Find where the given text appears and provide that cell's center as (x, y) coordinate. 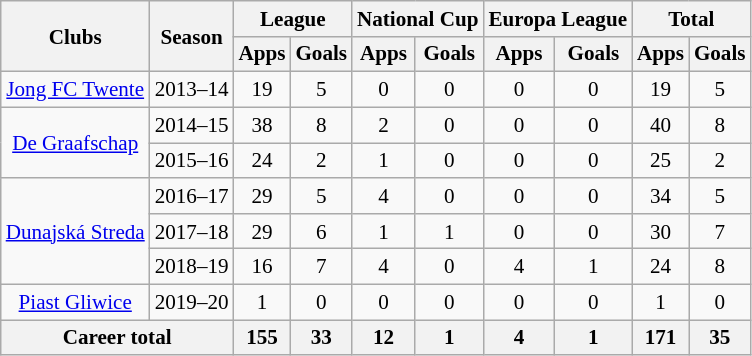
Jong FC Twente (76, 90)
12 (384, 338)
2018–19 (192, 266)
25 (660, 160)
16 (262, 266)
2015–16 (192, 160)
Career total (118, 338)
2016–17 (192, 196)
33 (321, 338)
Season (192, 36)
2013–14 (192, 90)
35 (720, 338)
6 (321, 230)
30 (660, 230)
Piast Gliwice (76, 302)
Dunajská Streda (76, 231)
2017–18 (192, 230)
Clubs (76, 36)
171 (660, 338)
League (293, 18)
155 (262, 338)
National Cup (418, 18)
2014–15 (192, 124)
34 (660, 196)
40 (660, 124)
De Graafschap (76, 142)
2019–20 (192, 302)
Total (691, 18)
38 (262, 124)
Europa League (558, 18)
